For the text-containing cell, return its midpoint in (X, Y) coordinate format. 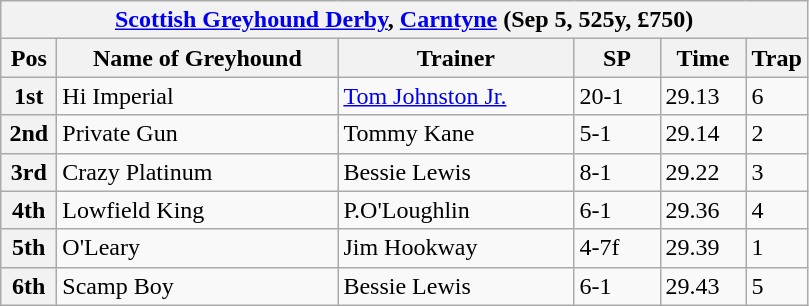
2 (776, 134)
29.14 (703, 134)
Hi Imperial (198, 96)
4 (776, 210)
29.43 (703, 286)
Crazy Platinum (198, 172)
Scottish Greyhound Derby, Carntyne (Sep 5, 525y, £750) (404, 20)
Pos (29, 58)
Trainer (456, 58)
1 (776, 248)
Lowfield King (198, 210)
O'Leary (198, 248)
5 (776, 286)
8-1 (617, 172)
Time (703, 58)
Name of Greyhound (198, 58)
6 (776, 96)
2nd (29, 134)
5-1 (617, 134)
Jim Hookway (456, 248)
P.O'Loughlin (456, 210)
Tommy Kane (456, 134)
4th (29, 210)
Tom Johnston Jr. (456, 96)
Private Gun (198, 134)
Scamp Boy (198, 286)
4-7f (617, 248)
Trap (776, 58)
5th (29, 248)
3 (776, 172)
1st (29, 96)
29.36 (703, 210)
29.13 (703, 96)
6th (29, 286)
29.22 (703, 172)
29.39 (703, 248)
3rd (29, 172)
20-1 (617, 96)
SP (617, 58)
